Detect which cell encompasses the target text, then output its [X, Y] center coordinate. 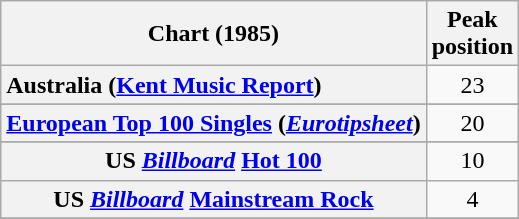
US Billboard Mainstream Rock [214, 199]
European Top 100 Singles (Eurotipsheet) [214, 123]
10 [472, 161]
Peakposition [472, 34]
US Billboard Hot 100 [214, 161]
Australia (Kent Music Report) [214, 85]
Chart (1985) [214, 34]
20 [472, 123]
23 [472, 85]
4 [472, 199]
